Capture the cell that displays the provided text and extract its (x, y) central coordinate. 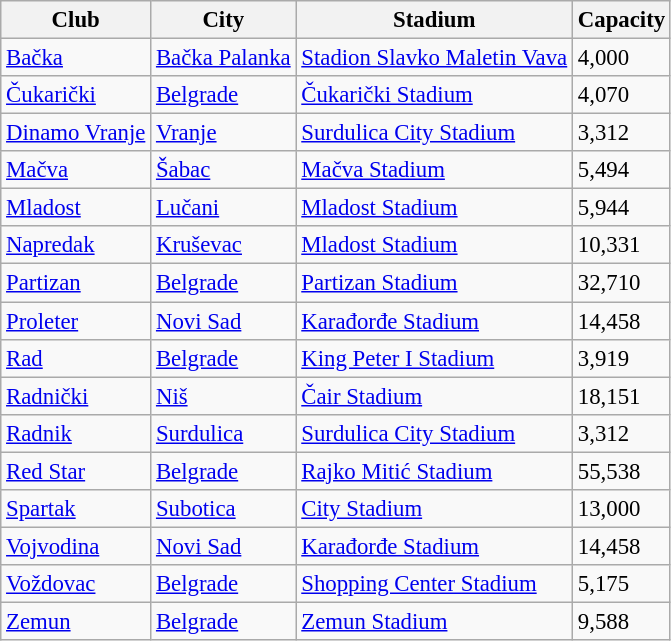
City (224, 20)
Stadium (434, 20)
Rajko Mitić Stadium (434, 471)
Mačva Stadium (434, 170)
Capacity (622, 20)
Partizan Stadium (434, 283)
Zemun (76, 621)
Lučani (224, 208)
King Peter I Stadium (434, 358)
Čukarički (76, 95)
Vranje (224, 133)
Radnik (76, 433)
Shopping Center Stadium (434, 584)
18,151 (622, 396)
Stadion Slavko Maletin Vava (434, 58)
9,588 (622, 621)
City Stadium (434, 509)
Zemun Stadium (434, 621)
5,175 (622, 584)
Dinamo Vranje (76, 133)
Partizan (76, 283)
Niš (224, 396)
Šabac (224, 170)
Mačva (76, 170)
3,919 (622, 358)
Club (76, 20)
5,944 (622, 208)
32,710 (622, 283)
4,000 (622, 58)
Voždovac (76, 584)
Čair Stadium (434, 396)
Napredak (76, 245)
Mladost (76, 208)
10,331 (622, 245)
Red Star (76, 471)
Surdulica (224, 433)
Rad (76, 358)
Čukarički Stadium (434, 95)
Spartak (76, 509)
Kruševac (224, 245)
Bačka (76, 58)
Radnički (76, 396)
Subotica (224, 509)
5,494 (622, 170)
Bačka Palanka (224, 58)
55,538 (622, 471)
Vojvodina (76, 546)
Proleter (76, 321)
4,070 (622, 95)
13,000 (622, 509)
